For the text-containing cell, return its midpoint in [x, y] coordinate format. 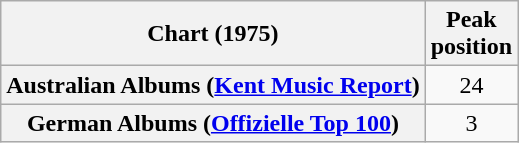
German Albums (Offizielle Top 100) [213, 123]
Peakposition [471, 34]
Australian Albums (Kent Music Report) [213, 85]
24 [471, 85]
3 [471, 123]
Chart (1975) [213, 34]
